Search for the cell housing the specified text and yield its (x, y) center coordinate. 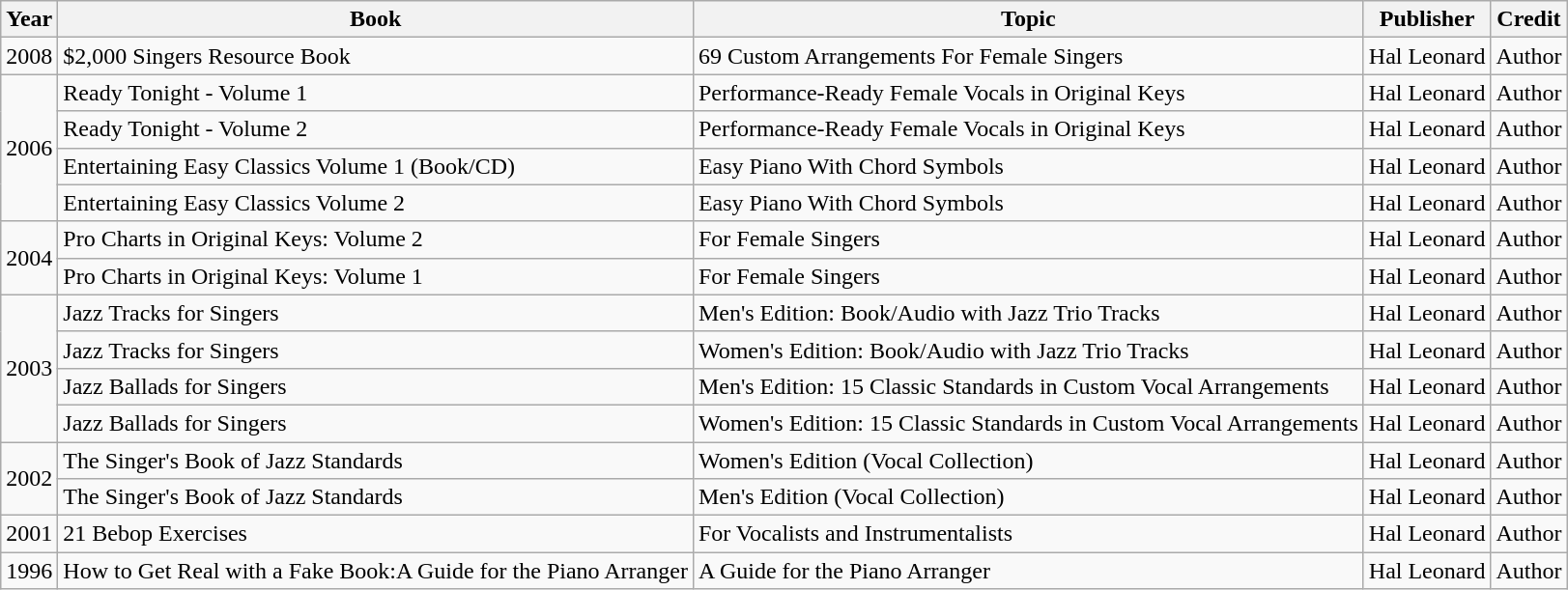
Credit (1528, 19)
Entertaining Easy Classics Volume 2 (376, 203)
A Guide for the Piano Arranger (1028, 571)
For Vocalists and Instrumentalists (1028, 534)
Pro Charts in Original Keys: Volume 2 (376, 239)
Women's Edition: Book/Audio with Jazz Trio Tracks (1028, 350)
2004 (29, 258)
Women's Edition (Vocal Collection) (1028, 461)
How to Get Real with a Fake Book:A Guide for the Piano Arranger (376, 571)
Men's Edition (Vocal Collection) (1028, 497)
2001 (29, 534)
$2,000 Singers Resource Book (376, 56)
2006 (29, 148)
Entertaining Easy Classics Volume 1 (Book/CD) (376, 166)
Year (29, 19)
Men's Edition: 15 Classic Standards in Custom Vocal Arrangements (1028, 386)
2002 (29, 479)
Book (376, 19)
Pro Charts in Original Keys: Volume 1 (376, 276)
2008 (29, 56)
Topic (1028, 19)
2003 (29, 368)
Women's Edition: 15 Classic Standards in Custom Vocal Arrangements (1028, 423)
21 Bebop Exercises (376, 534)
1996 (29, 571)
Ready Tonight - Volume 1 (376, 93)
69 Custom Arrangements For Female Singers (1028, 56)
Publisher (1427, 19)
Men's Edition: Book/Audio with Jazz Trio Tracks (1028, 313)
Ready Tonight - Volume 2 (376, 129)
